Search for the cell housing the specified text and yield its (x, y) center coordinate. 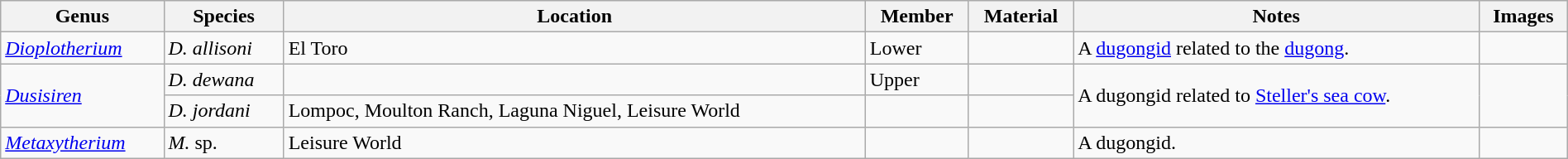
Material (1021, 17)
Metaxytherium (83, 142)
D. dewana (223, 79)
Images (1523, 17)
El Toro (574, 48)
M. sp. (223, 142)
A dugongid related to Steller's sea cow. (1277, 95)
A dugongid related to the dugong. (1277, 48)
Dioplotherium (83, 48)
Leisure World (574, 142)
Species (223, 17)
Lower (916, 48)
Genus (83, 17)
Member (916, 17)
Dusisiren (83, 95)
Location (574, 17)
A dugongid. (1277, 142)
Upper (916, 79)
Notes (1277, 17)
D. allisoni (223, 48)
Lompoc, Moulton Ranch, Laguna Niguel, Leisure World (574, 111)
D. jordani (223, 111)
